Search for the cell housing the specified text and yield its (X, Y) center coordinate. 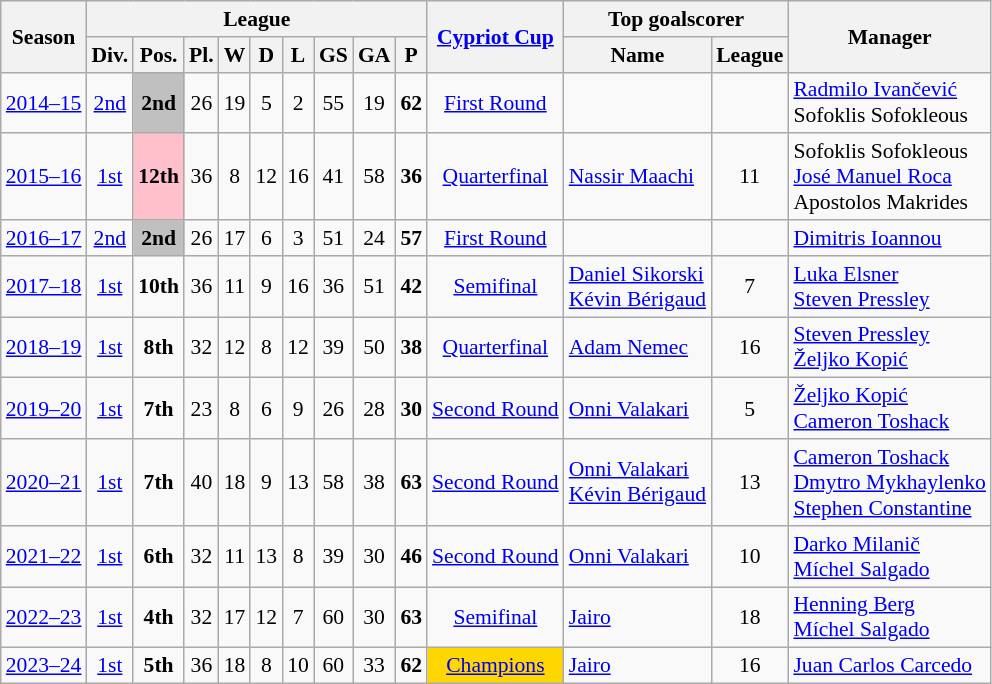
Sofoklis Sofokleous José Manuel Roca Apostolos Makrides (890, 178)
12th (158, 178)
Dimitris Ioannou (890, 238)
Onni Valakari Kévin Bérigaud (638, 482)
57 (411, 238)
Season (44, 36)
Pl. (202, 55)
Manager (890, 36)
2017–18 (44, 286)
10th (158, 286)
Pos. (158, 55)
L (298, 55)
42 (411, 286)
Željko Kopić Cameron Toshack (890, 408)
24 (374, 238)
Radmilo Ivančević Sofoklis Sofokleous (890, 102)
Div. (110, 55)
2 (298, 102)
6th (158, 556)
2020–21 (44, 482)
Champions (496, 666)
41 (334, 178)
Steven Pressley Željko Kopić (890, 348)
2014–15 (44, 102)
4th (158, 618)
Adam Nemec (638, 348)
3 (298, 238)
Cypriot Cup (496, 36)
46 (411, 556)
Daniel Sikorski Kévin Bérigaud (638, 286)
5th (158, 666)
Cameron Toshack Dmytro Mykhaylenko Stephen Constantine (890, 482)
23 (202, 408)
W (235, 55)
2023–24 (44, 666)
2015–16 (44, 178)
2016–17 (44, 238)
Luka Elsner Steven Pressley (890, 286)
40 (202, 482)
D (266, 55)
55 (334, 102)
50 (374, 348)
2022–23 (44, 618)
GS (334, 55)
8th (158, 348)
Name (638, 55)
GA (374, 55)
33 (374, 666)
Top goalscorer (676, 19)
2018–19 (44, 348)
28 (374, 408)
Juan Carlos Carcedo (890, 666)
Nassir Maachi (638, 178)
P (411, 55)
Darko Milanič Míchel Salgado (890, 556)
2021–22 (44, 556)
2019–20 (44, 408)
Henning Berg Míchel Salgado (890, 618)
